From the cell containing the given text, extract its center point as [X, Y] coordinate. 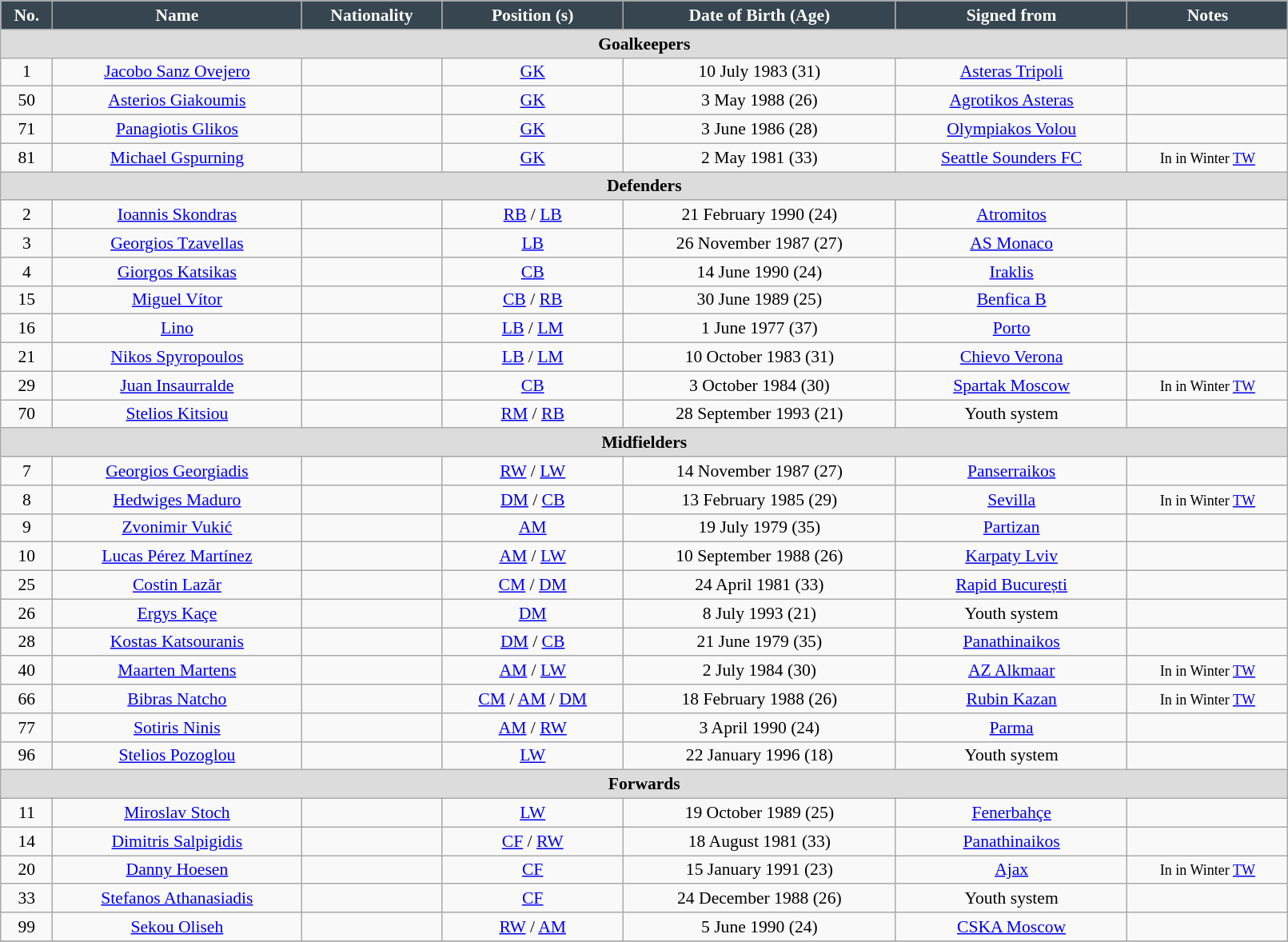
10 September 1988 (26) [760, 557]
3 June 1986 (28) [760, 130]
Name [177, 15]
CM / AM / DM [532, 699]
15 [27, 300]
Karpaty Lviv [1011, 557]
Georgios Tzavellas [177, 243]
Ergys Kaçe [177, 613]
RB / LB [532, 215]
Partizan [1011, 528]
28 [27, 642]
21 [27, 357]
Signed from [1011, 15]
9 [27, 528]
Defenders [644, 186]
29 [27, 385]
40 [27, 671]
Stefanos Athanasiadis [177, 899]
Ajax [1011, 870]
Rubin Kazan [1011, 699]
Notes [1207, 15]
3 [27, 243]
24 December 1988 (26) [760, 899]
8 [27, 500]
Fenerbahçe [1011, 813]
Position (s) [532, 15]
Kostas Katsouranis [177, 642]
Lucas Pérez Martínez [177, 557]
28 September 1993 (21) [760, 414]
Stelios Kitsiou [177, 414]
Iraklis [1011, 272]
Juan Insaurralde [177, 385]
Costin Lazăr [177, 585]
Maarten Martens [177, 671]
Danny Hoesen [177, 870]
4 [27, 272]
10 July 1983 (31) [760, 72]
Panserraikos [1011, 471]
25 [27, 585]
Porto [1011, 329]
11 [27, 813]
2 [27, 215]
Giorgos Katsikas [177, 272]
Zvonimir Vukić [177, 528]
24 April 1981 (33) [760, 585]
26 November 1987 (27) [760, 243]
33 [27, 899]
AZ Alkmaar [1011, 671]
Benfica B [1011, 300]
Panagiotis Glikos [177, 130]
14 November 1987 (27) [760, 471]
AM / RW [532, 728]
2 May 1981 (33) [760, 158]
99 [27, 927]
LB [532, 243]
30 June 1989 (25) [760, 300]
Sotiris Ninis [177, 728]
21 February 1990 (24) [760, 215]
Dimitris Salpigidis [177, 841]
10 [27, 557]
Goalkeepers [644, 44]
13 February 1985 (29) [760, 500]
Miroslav Stoch [177, 813]
Georgios Georgiadis [177, 471]
Sevilla [1011, 500]
2 July 1984 (30) [760, 671]
21 June 1979 (35) [760, 642]
CM / DM [532, 585]
3 May 1988 (26) [760, 101]
Atromitos [1011, 215]
CSKA Moscow [1011, 927]
18 February 1988 (26) [760, 699]
RW / LW [532, 471]
Asterios Giakoumis [177, 101]
Bibras Natcho [177, 699]
Spartak Moscow [1011, 385]
AM [532, 528]
RM / RB [532, 414]
Lino [177, 329]
Stelios Pozoglou [177, 756]
19 July 1979 (35) [760, 528]
50 [27, 101]
20 [27, 870]
Parma [1011, 728]
RW / AM [532, 927]
Sekou Oliseh [177, 927]
Asteras Tripoli [1011, 72]
71 [27, 130]
70 [27, 414]
14 [27, 841]
Forwards [644, 784]
81 [27, 158]
96 [27, 756]
Ioannis Skondras [177, 215]
1 June 1977 (37) [760, 329]
18 August 1981 (33) [760, 841]
7 [27, 471]
15 January 1991 (23) [760, 870]
3 April 1990 (24) [760, 728]
26 [27, 613]
DM [532, 613]
Michael Gspurning [177, 158]
Nikos Spyropoulos [177, 357]
Hedwiges Maduro [177, 500]
CF / RW [532, 841]
8 July 1993 (21) [760, 613]
Chievo Verona [1011, 357]
Midfielders [644, 443]
3 October 1984 (30) [760, 385]
22 January 1996 (18) [760, 756]
Seattle Sounders FC [1011, 158]
10 October 1983 (31) [760, 357]
Olympiakos Volou [1011, 130]
16 [27, 329]
66 [27, 699]
Jacobo Sanz Ovejero [177, 72]
1 [27, 72]
Agrotikos Asteras [1011, 101]
5 June 1990 (24) [760, 927]
Date of Birth (Age) [760, 15]
77 [27, 728]
Nationality [372, 15]
No. [27, 15]
CB / RB [532, 300]
Rapid București [1011, 585]
AS Monaco [1011, 243]
14 June 1990 (24) [760, 272]
Miguel Vítor [177, 300]
19 October 1989 (25) [760, 813]
